For the text-containing cell, return its midpoint in [X, Y] coordinate format. 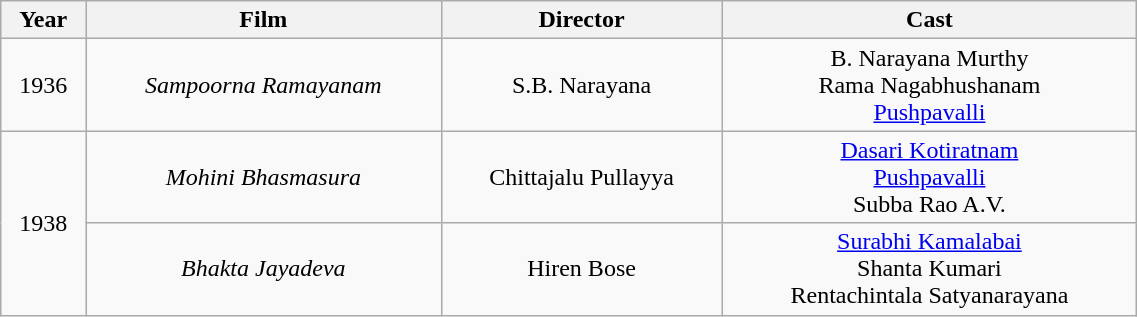
1936 [44, 85]
Mohini Bhasmasura [264, 177]
Director [582, 20]
Cast [930, 20]
Sampoorna Ramayanam [264, 85]
Year [44, 20]
1938 [44, 223]
S.B. Narayana [582, 85]
Bhakta Jayadeva [264, 269]
Film [264, 20]
B. Narayana MurthyRama NagabhushanamPushpavalli [930, 85]
Dasari KotiratnamPushpavalliSubba Rao A.V. [930, 177]
Hiren Bose [582, 269]
Surabhi KamalabaiShanta KumariRentachintala Satyanarayana [930, 269]
Chittajalu Pullayya [582, 177]
